From the cell containing the given text, extract its center point as (x, y) coordinate. 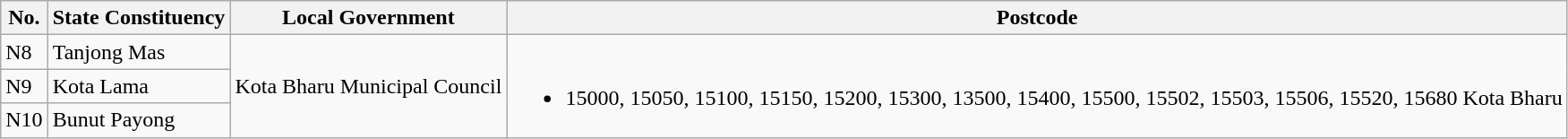
Tanjong Mas (139, 52)
State Constituency (139, 18)
Postcode (1037, 18)
No. (24, 18)
N9 (24, 86)
Bunut Payong (139, 120)
Local Government (369, 18)
Kota Lama (139, 86)
15000, 15050, 15100, 15150, 15200, 15300, 13500, 15400, 15500, 15502, 15503, 15506, 15520, 15680 Kota Bharu (1037, 86)
N8 (24, 52)
Kota Bharu Municipal Council (369, 86)
N10 (24, 120)
